Capture the cell that displays the provided text and extract its (X, Y) central coordinate. 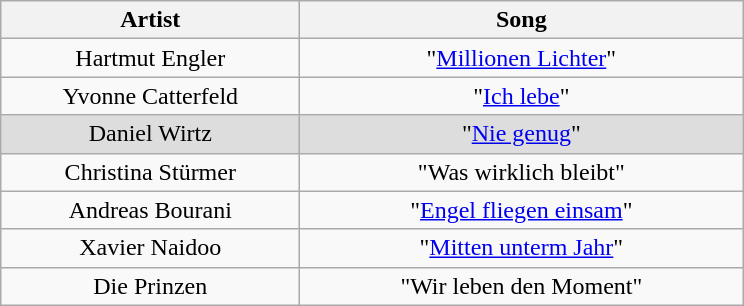
Artist (150, 20)
Xavier Naidoo (150, 248)
"Engel fliegen einsam" (522, 210)
"Was wirklich bleibt" (522, 172)
Christina Stürmer (150, 172)
"Nie genug" (522, 134)
"Wir leben den Moment" (522, 286)
Die Prinzen (150, 286)
"Ich lebe" (522, 96)
Song (522, 20)
Andreas Bourani (150, 210)
"Mitten unterm Jahr" (522, 248)
Daniel Wirtz (150, 134)
Yvonne Catterfeld (150, 96)
"Millionen Lichter" (522, 58)
Hartmut Engler (150, 58)
